Provide the [x, y] coordinate of the cell's center where the given text is located.  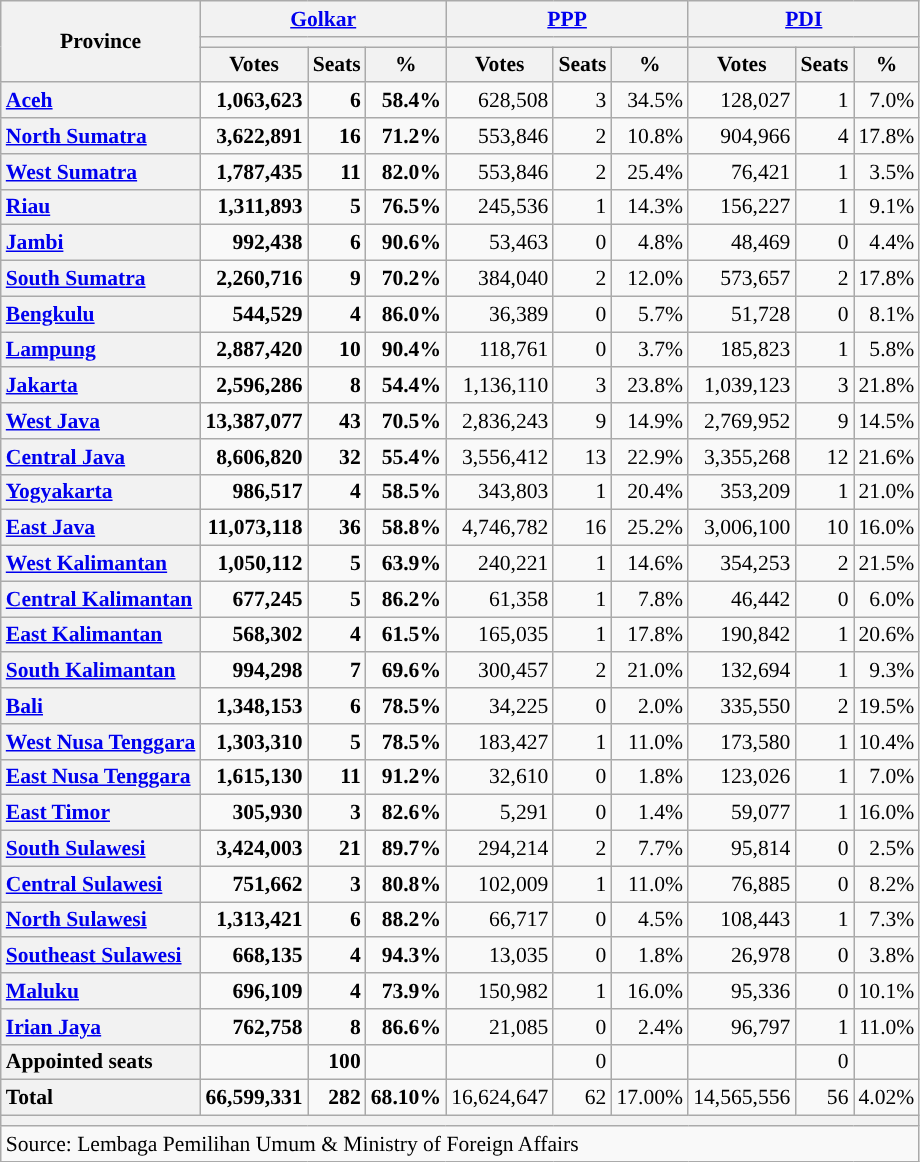
73.9% [406, 991]
1.4% [650, 813]
43 [337, 421]
Total [101, 1098]
5,291 [500, 813]
668,135 [254, 956]
3,424,003 [254, 849]
76,885 [742, 884]
East Java [101, 528]
26,978 [742, 956]
West Nusa Tenggara [101, 742]
Lampung [101, 350]
25.4% [650, 172]
13,387,077 [254, 421]
2,887,420 [254, 350]
102,009 [500, 884]
19.5% [887, 706]
94.3% [406, 956]
Yogyakarta [101, 492]
West Sumatra [101, 172]
4,746,782 [500, 528]
183,427 [500, 742]
1,348,153 [254, 706]
353,209 [742, 492]
86.6% [406, 1027]
69.6% [406, 671]
384,040 [500, 279]
8.1% [887, 314]
Central Sulawesi [101, 884]
185,823 [742, 350]
7 [337, 671]
190,842 [742, 635]
300,457 [500, 671]
14.3% [650, 207]
58.4% [406, 101]
751,662 [254, 884]
11,073,118 [254, 528]
Jakarta [101, 386]
20.4% [650, 492]
2.0% [650, 706]
5.8% [887, 350]
1,313,421 [254, 920]
East Nusa Tenggara [101, 777]
Golkar [323, 19]
70.2% [406, 279]
56 [824, 1098]
992,438 [254, 243]
2,596,286 [254, 386]
10.4% [887, 742]
PPP [567, 19]
86.0% [406, 314]
Bengkulu [101, 314]
305,930 [254, 813]
994,298 [254, 671]
Source: Lembaga Pemilihan Umum & Ministry of Foreign Affairs [460, 1144]
South Sumatra [101, 279]
544,529 [254, 314]
21.8% [887, 386]
21.6% [887, 457]
4.8% [650, 243]
Jambi [101, 243]
East Timor [101, 813]
90.4% [406, 350]
3,006,100 [742, 528]
76.5% [406, 207]
PDI [804, 19]
46,442 [742, 599]
55.4% [406, 457]
6.0% [887, 599]
Aceh [101, 101]
904,966 [742, 136]
7.8% [650, 599]
East Kalimantan [101, 635]
2,836,243 [500, 421]
20.6% [887, 635]
5.7% [650, 314]
23.8% [650, 386]
16,624,647 [500, 1098]
696,109 [254, 991]
12.0% [650, 279]
3,556,412 [500, 457]
Province [101, 42]
150,982 [500, 991]
82.6% [406, 813]
1,787,435 [254, 172]
58.5% [406, 492]
70.5% [406, 421]
1,039,123 [742, 386]
58.8% [406, 528]
Maluku [101, 991]
343,803 [500, 492]
22.9% [650, 457]
10.8% [650, 136]
34.5% [650, 101]
9.3% [887, 671]
90.6% [406, 243]
7.3% [887, 920]
3,355,268 [742, 457]
54.4% [406, 386]
51,728 [742, 314]
2,260,716 [254, 279]
4.02% [887, 1098]
9.1% [887, 207]
Irian Jaya [101, 1027]
36 [337, 528]
Bali [101, 706]
1,615,130 [254, 777]
762,758 [254, 1027]
573,657 [742, 279]
63.9% [406, 564]
86.2% [406, 599]
West Kalimantan [101, 564]
1,303,310 [254, 742]
80.8% [406, 884]
61,358 [500, 599]
165,035 [500, 635]
Central Java [101, 457]
8.2% [887, 884]
4.5% [650, 920]
62 [582, 1098]
3.5% [887, 172]
95,814 [742, 849]
82.0% [406, 172]
628,508 [500, 101]
245,536 [500, 207]
Southeast Sulawesi [101, 956]
21,085 [500, 1027]
3.7% [650, 350]
West Java [101, 421]
South Kalimantan [101, 671]
354,253 [742, 564]
14.6% [650, 564]
88.2% [406, 920]
66,599,331 [254, 1098]
21.5% [887, 564]
173,580 [742, 742]
95,336 [742, 991]
13 [582, 457]
21 [337, 849]
1,311,893 [254, 207]
10.1% [887, 991]
282 [337, 1098]
335,550 [742, 706]
14.5% [887, 421]
76,421 [742, 172]
156,227 [742, 207]
568,302 [254, 635]
36,389 [500, 314]
4.4% [887, 243]
986,517 [254, 492]
25.2% [650, 528]
96,797 [742, 1027]
Central Kalimantan [101, 599]
South Sulawesi [101, 849]
132,694 [742, 671]
1,063,623 [254, 101]
53,463 [500, 243]
7.7% [650, 849]
14,565,556 [742, 1098]
32 [337, 457]
Appointed seats [101, 1062]
294,214 [500, 849]
48,469 [742, 243]
34,225 [500, 706]
3.8% [887, 956]
108,443 [742, 920]
North Sumatra [101, 136]
68.10% [406, 1098]
3,622,891 [254, 136]
91.2% [406, 777]
2,769,952 [742, 421]
Riau [101, 207]
17.00% [650, 1098]
13,035 [500, 956]
61.5% [406, 635]
677,245 [254, 599]
66,717 [500, 920]
71.2% [406, 136]
89.7% [406, 849]
100 [337, 1062]
8,606,820 [254, 457]
1,050,112 [254, 564]
2.4% [650, 1027]
12 [824, 457]
59,077 [742, 813]
118,761 [500, 350]
2.5% [887, 849]
North Sulawesi [101, 920]
128,027 [742, 101]
32,610 [500, 777]
1,136,110 [500, 386]
240,221 [500, 564]
123,026 [742, 777]
14.9% [650, 421]
